Find where the given text appears and provide that cell's center as [X, Y] coordinate. 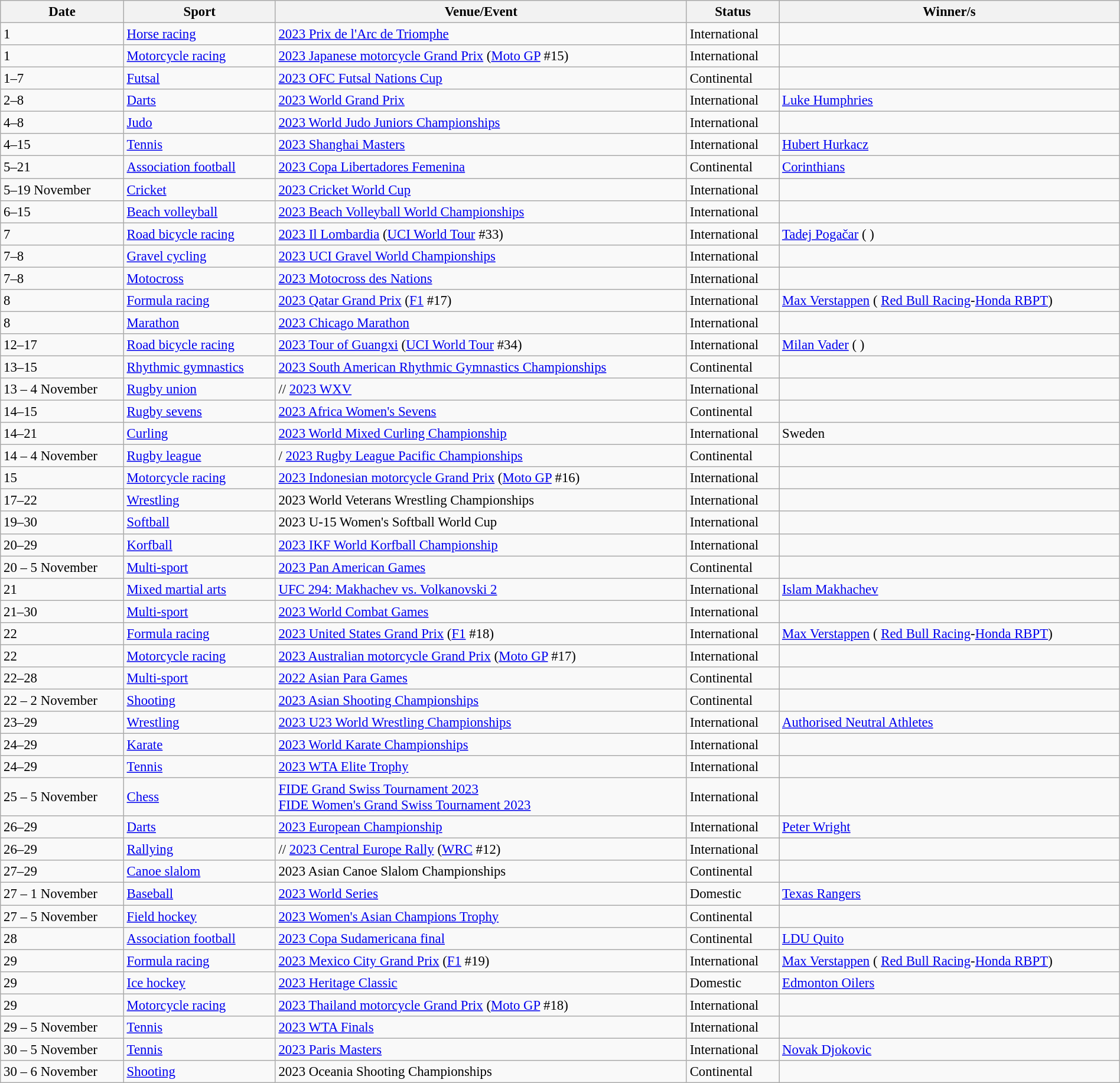
Islam Makhachev [950, 589]
15 [63, 478]
FIDE Grand Swiss Tournament 2023 FIDE Women's Grand Swiss Tournament 2023 [481, 798]
Date [63, 12]
2023 IKF World Korfball Championship [481, 545]
Curling [200, 434]
1–7 [63, 79]
Edmonton Oilers [950, 983]
Motocross [200, 278]
Chess [200, 798]
20 – 5 November [63, 567]
2023 Copa Sudamericana final [481, 938]
Gravel cycling [200, 256]
2023 World Judo Juniors Championships [481, 123]
2023 Heritage Classic [481, 983]
22 – 2 November [63, 700]
Rugby sevens [200, 412]
4–8 [63, 123]
2023 Shanghai Masters [481, 145]
Judo [200, 123]
27–29 [63, 871]
Futsal [200, 79]
Hubert Hurkacz [950, 145]
14 – 4 November [63, 456]
5–21 [63, 167]
Tadej Pogačar ( ) [950, 234]
Cricket [200, 190]
21 [63, 589]
2023 United States Grand Prix (F1 #18) [481, 634]
2023 Australian motorcycle Grand Prix (Moto GP #17) [481, 656]
Status [732, 12]
Rhythmic gymnastics [200, 367]
2023 South American Rhythmic Gymnastics Championships [481, 367]
21–30 [63, 612]
UFC 294: Makhachev vs. Volkanovski 2 [481, 589]
Mixed martial arts [200, 589]
2023 Motocross des Nations [481, 278]
2023 Indonesian motorcycle Grand Prix (Moto GP #16) [481, 478]
2023 Prix de l'Arc de Triomphe [481, 34]
2023 Asian Canoe Slalom Championships [481, 871]
2023 World Series [481, 894]
29 – 5 November [63, 1027]
13–15 [63, 367]
Rallying [200, 850]
2023 OFC Futsal Nations Cup [481, 79]
14–21 [63, 434]
2023 World Veterans Wrestling Championships [481, 500]
LDU Quito [950, 938]
Rugby union [200, 389]
14–15 [63, 412]
2023 WTA Finals [481, 1027]
2023 World Mixed Curling Championship [481, 434]
2023 Copa Libertadores Femenina [481, 167]
Winner/s [950, 12]
2023 Il Lombardia (UCI World Tour #33) [481, 234]
2023 WTA Elite Trophy [481, 767]
2023 Oceania Shooting Championships [481, 1072]
Sweden [950, 434]
// 2023 WXV [481, 389]
2023 Thailand motorcycle Grand Prix (Moto GP #18) [481, 1005]
4–15 [63, 145]
2023 Chicago Marathon [481, 323]
23–29 [63, 723]
22–28 [63, 678]
Texas Rangers [950, 894]
/ 2023 Rugby League Pacific Championships [481, 456]
2–8 [63, 100]
25 – 5 November [63, 798]
2023 Paris Masters [481, 1049]
2023 World Combat Games [481, 612]
Corinthians [950, 167]
Marathon [200, 323]
2023 Asian Shooting Championships [481, 700]
Horse racing [200, 34]
19–30 [63, 523]
30 – 6 November [63, 1072]
17–22 [63, 500]
Rugby league [200, 456]
Karate [200, 745]
Authorised Neutral Athletes [950, 723]
2023 Beach Volleyball World Championships [481, 212]
28 [63, 938]
// 2023 Central Europe Rally (WRC #12) [481, 850]
Korfball [200, 545]
2023 Qatar Grand Prix (F1 #17) [481, 301]
2023 Mexico City Grand Prix (F1 #19) [481, 961]
Luke Humphries [950, 100]
2023 U23 World Wrestling Championships [481, 723]
Milan Vader ( ) [950, 345]
2023 Women's Asian Champions Trophy [481, 916]
Softball [200, 523]
27 – 5 November [63, 916]
Peter Wright [950, 827]
27 – 1 November [63, 894]
7 [63, 234]
2023 World Grand Prix [481, 100]
5–19 November [63, 190]
2023 Japanese motorcycle Grand Prix (Moto GP #15) [481, 56]
2023 U-15 Women's Softball World Cup [481, 523]
13 – 4 November [63, 389]
12–17 [63, 345]
Baseball [200, 894]
Field hockey [200, 916]
2023 UCI Gravel World Championships [481, 256]
Venue/Event [481, 12]
2023 Pan American Games [481, 567]
Sport [200, 12]
2023 Africa Women's Sevens [481, 412]
Canoe slalom [200, 871]
2023 Tour of Guangxi (UCI World Tour #34) [481, 345]
2023 European Championship [481, 827]
Novak Djokovic [950, 1049]
2023 Cricket World Cup [481, 190]
Ice hockey [200, 983]
Beach volleyball [200, 212]
2023 World Karate Championships [481, 745]
6–15 [63, 212]
20–29 [63, 545]
30 – 5 November [63, 1049]
2022 Asian Para Games [481, 678]
